Output the [X, Y] coordinate of the center of the cell containing the given text.  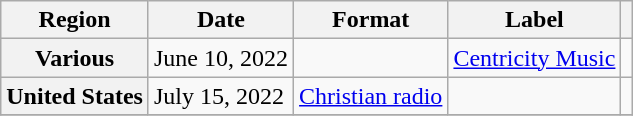
Region [75, 20]
United States [75, 96]
Centricity Music [534, 58]
June 10, 2022 [220, 58]
July 15, 2022 [220, 96]
Format [371, 20]
Label [534, 20]
Date [220, 20]
Various [75, 58]
Christian radio [371, 96]
